Locate the cell with the specified text and output its [X, Y] center coordinate. 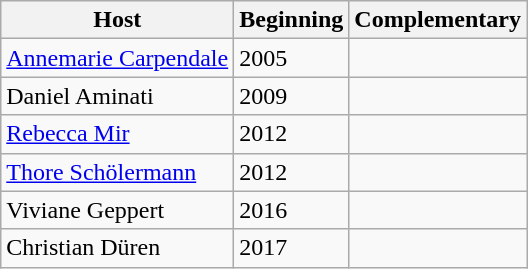
Annemarie Carpendale [118, 58]
Thore Schölermann [118, 172]
Beginning [292, 20]
2005 [292, 58]
Host [118, 20]
2017 [292, 248]
Viviane Geppert [118, 210]
2009 [292, 96]
Christian Düren [118, 248]
Complementary [438, 20]
Daniel Aminati [118, 96]
Rebecca Mir [118, 134]
2016 [292, 210]
